Return (x, y) of the center of cell containing provided text 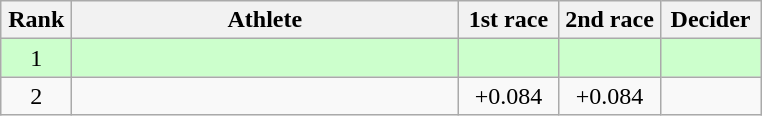
2nd race (610, 20)
Decider (710, 20)
2 (36, 96)
1 (36, 58)
Athlete (265, 20)
Rank (36, 20)
1st race (508, 20)
